From the cell containing the given text, extract its center point as [X, Y] coordinate. 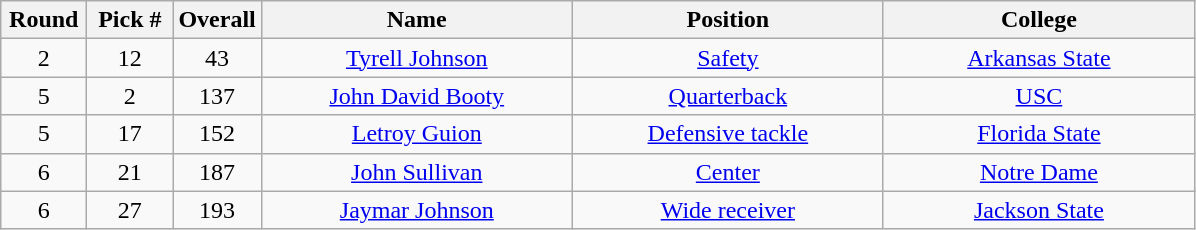
17 [130, 134]
152 [217, 134]
John Sullivan [416, 172]
Jaymar Johnson [416, 210]
USC [1038, 96]
137 [217, 96]
43 [217, 58]
Quarterback [728, 96]
Wide receiver [728, 210]
193 [217, 210]
Safety [728, 58]
Tyrell Johnson [416, 58]
Letroy Guion [416, 134]
John David Booty [416, 96]
Jackson State [1038, 210]
Arkansas State [1038, 58]
21 [130, 172]
27 [130, 210]
College [1038, 20]
Round [44, 20]
Center [728, 172]
Pick # [130, 20]
Position [728, 20]
12 [130, 58]
Defensive tackle [728, 134]
Name [416, 20]
Florida State [1038, 134]
Notre Dame [1038, 172]
Overall [217, 20]
187 [217, 172]
